Capture the cell that displays the provided text and extract its [X, Y] central coordinate. 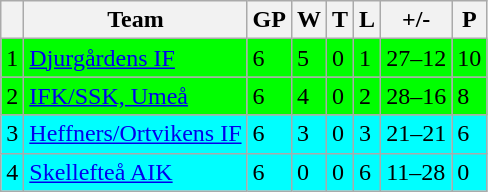
8 [470, 96]
Skellefteå AIK [136, 172]
28–16 [416, 96]
21–21 [416, 134]
5 [308, 58]
Djurgårdens IF [136, 58]
Team [136, 20]
L [368, 20]
Heffners/Ortvikens IF [136, 134]
27–12 [416, 58]
P [470, 20]
10 [470, 58]
IFK/SSK, Umeå [136, 96]
GP [269, 20]
T [340, 20]
W [308, 20]
11–28 [416, 172]
+/- [416, 20]
